Search for the cell housing the specified text and yield its [x, y] center coordinate. 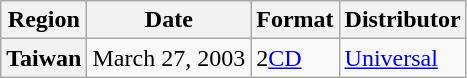
Format [295, 20]
Distributor [402, 20]
Universal [402, 58]
Date [169, 20]
2CD [295, 58]
March 27, 2003 [169, 58]
Region [44, 20]
Taiwan [44, 58]
